Search for the cell housing the specified text and yield its (X, Y) center coordinate. 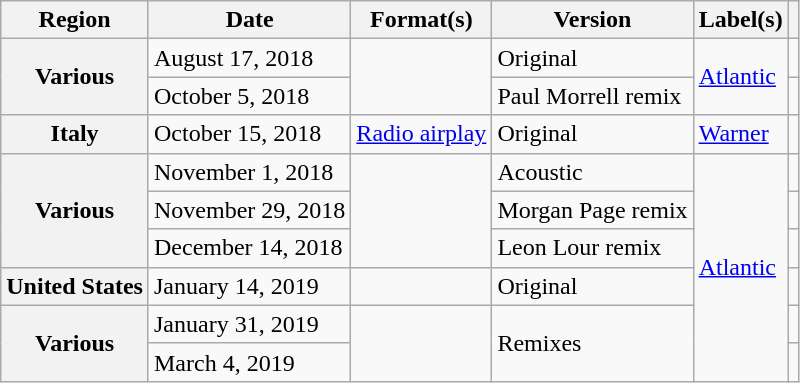
Warner (740, 134)
December 14, 2018 (249, 248)
Version (592, 20)
United States (75, 286)
January 14, 2019 (249, 286)
Label(s) (740, 20)
January 31, 2019 (249, 324)
Region (75, 20)
Morgan Page remix (592, 210)
Format(s) (422, 20)
Paul Morrell remix (592, 96)
Leon Lour remix (592, 248)
Remixes (592, 343)
Radio airplay (422, 134)
October 15, 2018 (249, 134)
November 1, 2018 (249, 172)
Date (249, 20)
October 5, 2018 (249, 96)
Italy (75, 134)
Acoustic (592, 172)
March 4, 2019 (249, 362)
August 17, 2018 (249, 58)
November 29, 2018 (249, 210)
